Determine the (X, Y) coordinate at the center of the cell enclosing the given text.  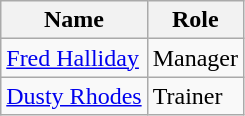
Name (74, 20)
Dusty Rhodes (74, 96)
Role (195, 20)
Trainer (195, 96)
Fred Halliday (74, 58)
Manager (195, 58)
